Return the (X, Y) coordinate for the center point of the cell that contains the specified text.  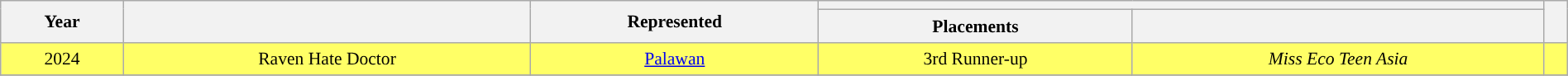
Raven Hate Doctor (327, 59)
3rd Runner-up (976, 59)
Year (62, 21)
Represented (675, 21)
Miss Eco Teen Asia (1338, 59)
2024 (62, 59)
Placements (976, 26)
Palawan (675, 59)
